Search for the cell housing the specified text and yield its [x, y] center coordinate. 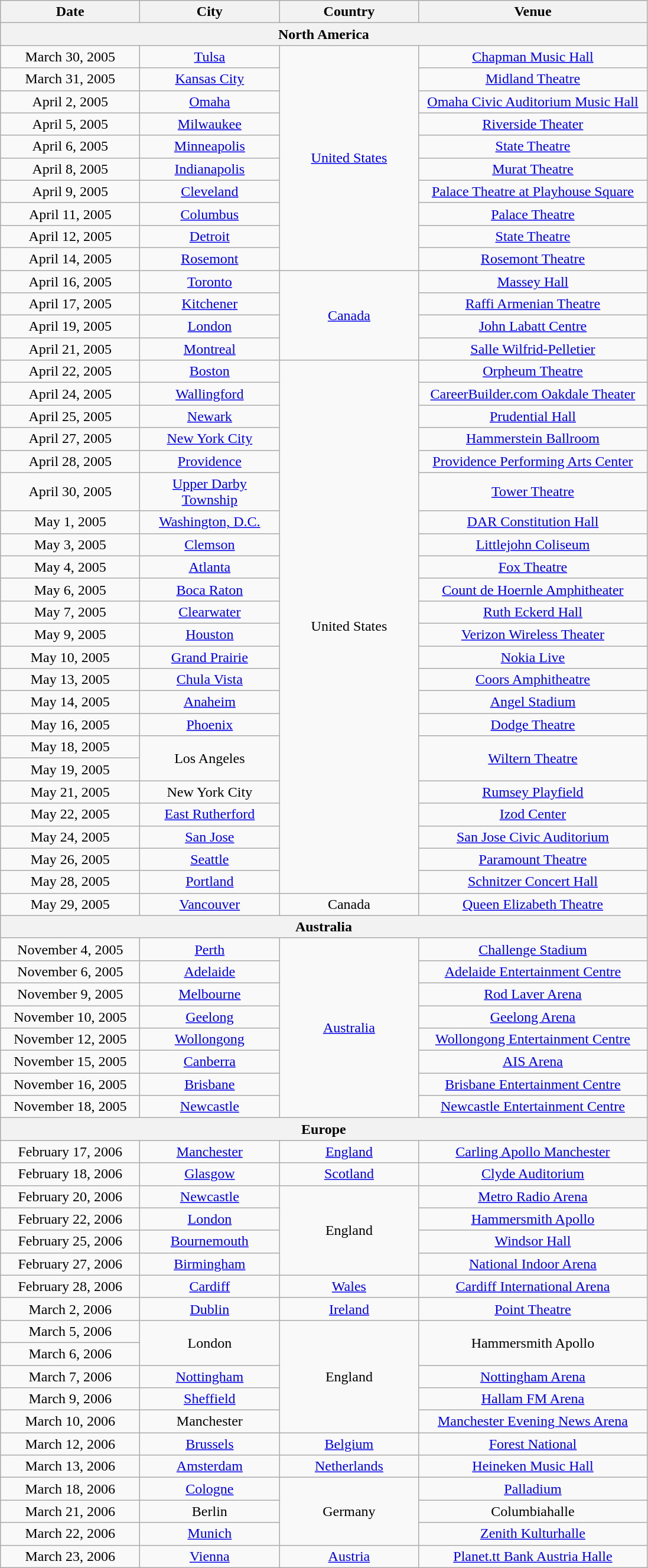
May 6, 2005 [70, 589]
San Jose [210, 837]
Clearwater [210, 612]
Netherlands [349, 1466]
Palace Theatre at Playhouse Square [533, 191]
Raffi Armenian Theatre [533, 304]
Angel Stadium [533, 702]
Geelong Arena [533, 1016]
Brussels [210, 1444]
Vienna [210, 1556]
Birmingham [210, 1264]
Omaha [210, 102]
Boca Raton [210, 589]
Sheffield [210, 1399]
May 9, 2005 [70, 634]
Date [70, 12]
Manchester Evening News Arena [533, 1422]
March 10, 2006 [70, 1422]
April 24, 2005 [70, 394]
May 19, 2005 [70, 770]
May 18, 2005 [70, 747]
Portland [210, 882]
April 2, 2005 [70, 102]
Ruth Eckerd Hall [533, 612]
Paramount Theatre [533, 859]
March 30, 2005 [70, 57]
May 28, 2005 [70, 882]
Europe [324, 1129]
May 24, 2005 [70, 837]
Berlin [210, 1511]
Point Theatre [533, 1309]
November 6, 2005 [70, 972]
Indianapolis [210, 169]
Clyde Auditorium [533, 1174]
March 13, 2006 [70, 1466]
March 5, 2006 [70, 1331]
February 20, 2006 [70, 1197]
Seattle [210, 859]
Riverside Theater [533, 124]
April 30, 2005 [70, 491]
March 9, 2006 [70, 1399]
Izod Center [533, 814]
November 9, 2005 [70, 994]
March 22, 2006 [70, 1534]
April 16, 2005 [70, 282]
February 17, 2006 [70, 1152]
Queen Elizabeth Theatre [533, 904]
Minneapolis [210, 146]
San Jose Civic Auditorium [533, 837]
Challenge Stadium [533, 949]
DAR Constitution Hall [533, 522]
Bournemouth [210, 1241]
Boston [210, 371]
Prudential Hall [533, 416]
Austria [349, 1556]
April 28, 2005 [70, 461]
Rumsey Playfield [533, 792]
May 4, 2005 [70, 567]
Planet.tt Bank Austria Halle [533, 1556]
April 27, 2005 [70, 439]
March 6, 2006 [70, 1354]
Coors Amphitheatre [533, 680]
Verizon Wireless Theater [533, 634]
Fox Theatre [533, 567]
November 4, 2005 [70, 949]
Tulsa [210, 57]
Country [349, 12]
November 15, 2005 [70, 1062]
May 16, 2005 [70, 725]
May 7, 2005 [70, 612]
Atlanta [210, 567]
Chapman Music Hall [533, 57]
Chula Vista [210, 680]
Providence Performing Arts Center [533, 461]
Cologne [210, 1489]
Adelaide [210, 972]
March 18, 2006 [70, 1489]
February 22, 2006 [70, 1219]
Schnitzer Concert Hall [533, 882]
March 2, 2006 [70, 1309]
Glasgow [210, 1174]
Palladium [533, 1489]
April 5, 2005 [70, 124]
April 12, 2005 [70, 236]
Providence [210, 461]
Dodge Theatre [533, 725]
March 12, 2006 [70, 1444]
May 3, 2005 [70, 545]
Tower Theatre [533, 491]
Brisbane [210, 1084]
Los Angeles [210, 758]
Adelaide Entertainment Centre [533, 972]
April 21, 2005 [70, 349]
May 22, 2005 [70, 814]
Dublin [210, 1309]
Columbus [210, 214]
Forest National [533, 1444]
Germany [349, 1511]
Heineken Music Hall [533, 1466]
Palace Theatre [533, 214]
North America [324, 34]
John Labatt Centre [533, 327]
Montreal [210, 349]
May 1, 2005 [70, 522]
Milwaukee [210, 124]
Detroit [210, 236]
Nottingham [210, 1377]
April 14, 2005 [70, 259]
Cardiff International Arena [533, 1286]
April 19, 2005 [70, 327]
November 10, 2005 [70, 1016]
Salle Wilfrid-Pelletier [533, 349]
November 18, 2005 [70, 1107]
Munich [210, 1534]
Rod Laver Arena [533, 994]
March 7, 2006 [70, 1377]
Columbiahalle [533, 1511]
Cleveland [210, 191]
Brisbane Entertainment Centre [533, 1084]
April 11, 2005 [70, 214]
Kitchener [210, 304]
Metro Radio Arena [533, 1197]
Toronto [210, 282]
April 9, 2005 [70, 191]
Midland Theatre [533, 79]
Newcastle Entertainment Centre [533, 1107]
Phoenix [210, 725]
Scotland [349, 1174]
Hallam FM Arena [533, 1399]
May 10, 2005 [70, 657]
Anaheim [210, 702]
May 29, 2005 [70, 904]
March 21, 2006 [70, 1511]
April 6, 2005 [70, 146]
Perth [210, 949]
Washington, D.C. [210, 522]
November 16, 2005 [70, 1084]
East Rutherford [210, 814]
Ireland [349, 1309]
April 22, 2005 [70, 371]
Hammerstein Ballroom [533, 439]
Count de Hoernle Amphitheater [533, 589]
May 13, 2005 [70, 680]
May 14, 2005 [70, 702]
Wollongong Entertainment Centre [533, 1039]
Murat Theatre [533, 169]
Orpheum Theatre [533, 371]
Melbourne [210, 994]
March 23, 2006 [70, 1556]
Amsterdam [210, 1466]
Carling Apollo Manchester [533, 1152]
Massey Hall [533, 282]
CareerBuilder.com Oakdale Theater [533, 394]
April 17, 2005 [70, 304]
February 27, 2006 [70, 1264]
Kansas City [210, 79]
Cardiff [210, 1286]
City [210, 12]
Venue [533, 12]
November 12, 2005 [70, 1039]
May 26, 2005 [70, 859]
Nottingham Arena [533, 1377]
Clemson [210, 545]
Grand Prairie [210, 657]
Geelong [210, 1016]
Wollongong [210, 1039]
Zenith Kulturhalle [533, 1534]
AIS Arena [533, 1062]
Newark [210, 416]
Belgium [349, 1444]
February 28, 2006 [70, 1286]
April 8, 2005 [70, 169]
Wiltern Theatre [533, 758]
Omaha Civic Auditorium Music Hall [533, 102]
March 31, 2005 [70, 79]
Upper Darby Township [210, 491]
February 25, 2006 [70, 1241]
Houston [210, 634]
Nokia Live [533, 657]
Windsor Hall [533, 1241]
Vancouver [210, 904]
April 25, 2005 [70, 416]
February 18, 2006 [70, 1174]
Canberra [210, 1062]
Rosemont [210, 259]
Littlejohn Coliseum [533, 545]
May 21, 2005 [70, 792]
National Indoor Arena [533, 1264]
Wales [349, 1286]
Rosemont Theatre [533, 259]
Wallingford [210, 394]
